For the text-containing cell, return its midpoint in [x, y] coordinate format. 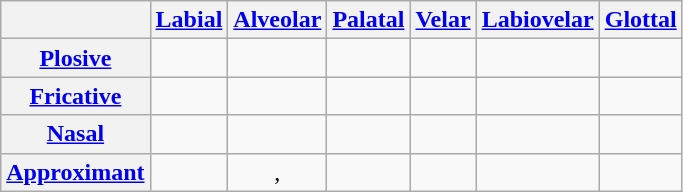
Glottal [640, 20]
Palatal [368, 20]
Labial [189, 20]
Fricative [76, 96]
Alveolar [278, 20]
Nasal [76, 134]
Approximant [76, 172]
Labiovelar [538, 20]
Velar [443, 20]
Plosive [76, 58]
, [278, 172]
